Search for the cell housing the specified text and yield its (x, y) center coordinate. 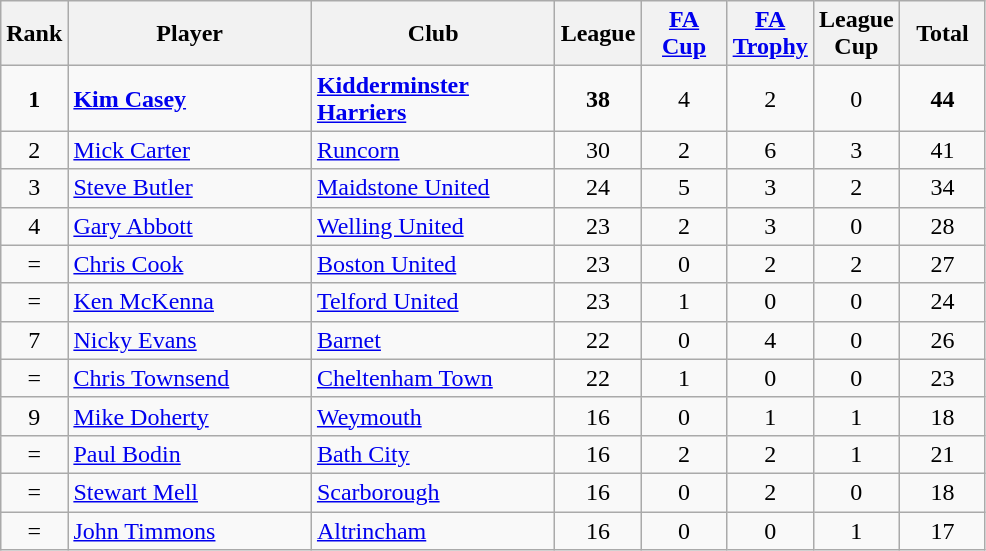
Boston United (433, 264)
Kim Casey (190, 98)
Steve Butler (190, 188)
Mick Carter (190, 150)
Barnet (433, 340)
Telford United (433, 302)
Gary Abbott (190, 226)
Total (942, 34)
Club (433, 34)
Maidstone United (433, 188)
John Timmons (190, 531)
7 (34, 340)
Altrincham (433, 531)
Scarborough (433, 492)
Weymouth (433, 416)
Ken McKenna (190, 302)
Kidderminster Harriers (433, 98)
Rank (34, 34)
Runcorn (433, 150)
38 (598, 98)
9 (34, 416)
FA Trophy (770, 34)
17 (942, 531)
Chris Cook (190, 264)
League (598, 34)
6 (770, 150)
26 (942, 340)
Bath City (433, 454)
Cheltenham Town (433, 378)
Player (190, 34)
5 (684, 188)
34 (942, 188)
Nicky Evans (190, 340)
Mike Doherty (190, 416)
FA Cup (684, 34)
27 (942, 264)
28 (942, 226)
Stewart Mell (190, 492)
41 (942, 150)
League Cup (856, 34)
Welling United (433, 226)
21 (942, 454)
Paul Bodin (190, 454)
Chris Townsend (190, 378)
44 (942, 98)
30 (598, 150)
